Find where the given text appears and provide that cell's center as [X, Y] coordinate. 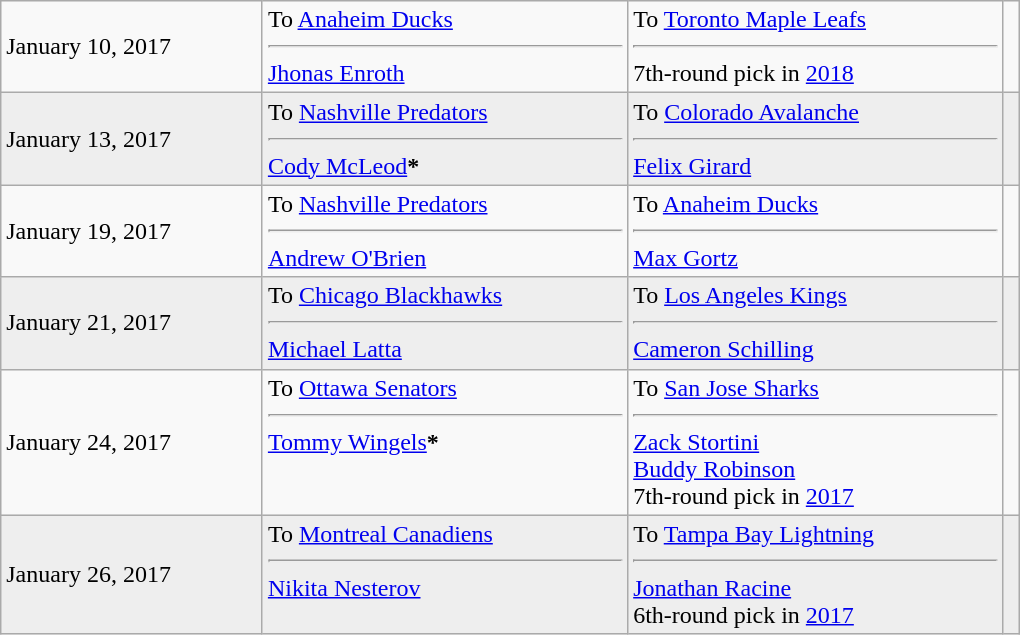
To Tampa Bay Lightning Jonathan Racine6th-round pick in 2017 [816, 574]
To Los Angeles Kings Cameron Schilling [816, 323]
To Montreal Canadiens Nikita Nesterov [444, 574]
To Nashville Predators Cody McLeod* [444, 139]
To Toronto Maple Leafs 7th-round pick in 2018 [816, 47]
January 19, 2017 [132, 231]
To Ottawa Senators Tommy Wingels* [444, 442]
January 10, 2017 [132, 47]
To Chicago Blackhawks Michael Latta [444, 323]
To San Jose Sharks Zack StortiniBuddy Robinson7th-round pick in 2017 [816, 442]
January 26, 2017 [132, 574]
January 13, 2017 [132, 139]
To Anaheim Ducks Jhonas Enroth [444, 47]
To Nashville Predators Andrew O'Brien [444, 231]
January 24, 2017 [132, 442]
To Anaheim Ducks Max Gortz [816, 231]
To Colorado Avalanche Felix Girard [816, 139]
January 21, 2017 [132, 323]
